Find where the given text appears and provide that cell's center as (x, y) coordinate. 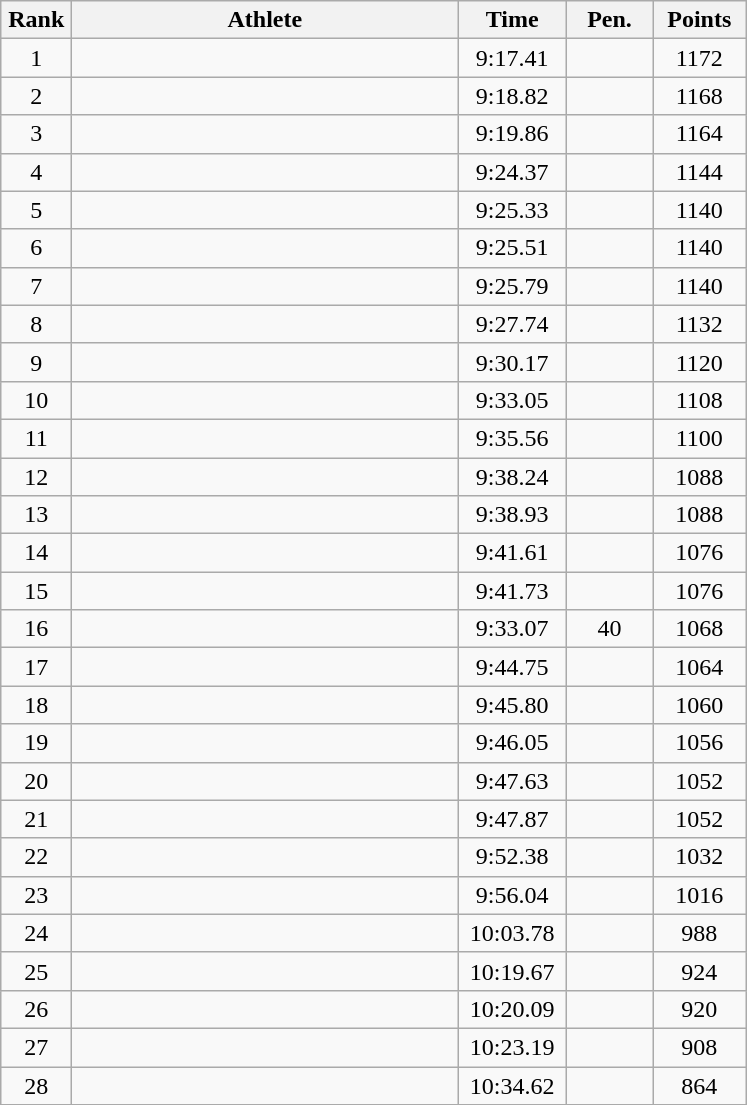
2 (36, 96)
9:18.82 (512, 96)
23 (36, 895)
908 (699, 1047)
1068 (699, 629)
3 (36, 134)
10:23.19 (512, 1047)
15 (36, 591)
920 (699, 1009)
10:20.09 (512, 1009)
6 (36, 248)
1 (36, 58)
10:34.62 (512, 1085)
9:46.05 (512, 743)
1132 (699, 324)
1120 (699, 362)
1064 (699, 667)
Points (699, 20)
20 (36, 781)
1108 (699, 400)
22 (36, 857)
7 (36, 286)
14 (36, 553)
11 (36, 438)
864 (699, 1085)
4 (36, 172)
9:35.56 (512, 438)
24 (36, 933)
1032 (699, 857)
1168 (699, 96)
10:19.67 (512, 971)
12 (36, 477)
40 (609, 629)
19 (36, 743)
924 (699, 971)
9:33.05 (512, 400)
28 (36, 1085)
Time (512, 20)
Athlete (265, 20)
9:56.04 (512, 895)
21 (36, 819)
27 (36, 1047)
1016 (699, 895)
9:17.41 (512, 58)
9:27.74 (512, 324)
18 (36, 705)
9:44.75 (512, 667)
25 (36, 971)
8 (36, 324)
26 (36, 1009)
9:30.17 (512, 362)
Rank (36, 20)
9:41.61 (512, 553)
13 (36, 515)
9:33.07 (512, 629)
17 (36, 667)
1164 (699, 134)
10 (36, 400)
9:25.33 (512, 210)
9:24.37 (512, 172)
1172 (699, 58)
1144 (699, 172)
9:41.73 (512, 591)
9:47.87 (512, 819)
9:52.38 (512, 857)
1100 (699, 438)
9:25.51 (512, 248)
9:38.24 (512, 477)
988 (699, 933)
9:45.80 (512, 705)
5 (36, 210)
1056 (699, 743)
9:38.93 (512, 515)
9:19.86 (512, 134)
1060 (699, 705)
9:47.63 (512, 781)
9 (36, 362)
10:03.78 (512, 933)
Pen. (609, 20)
16 (36, 629)
9:25.79 (512, 286)
